Provide the [X, Y] coordinate of the cell's center where the given text is located.  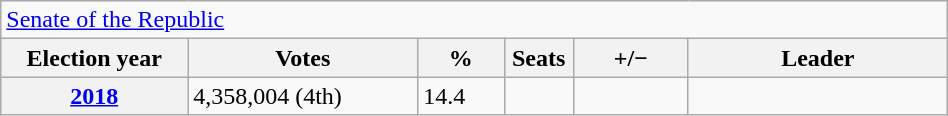
Election year [94, 58]
2018 [94, 96]
% [461, 58]
Leader [818, 58]
14.4 [461, 96]
4,358,004 (4th) [303, 96]
Seats [538, 58]
Senate of the Republic [474, 20]
+/− [630, 58]
Votes [303, 58]
